Return [X, Y] of the center of cell containing provided text 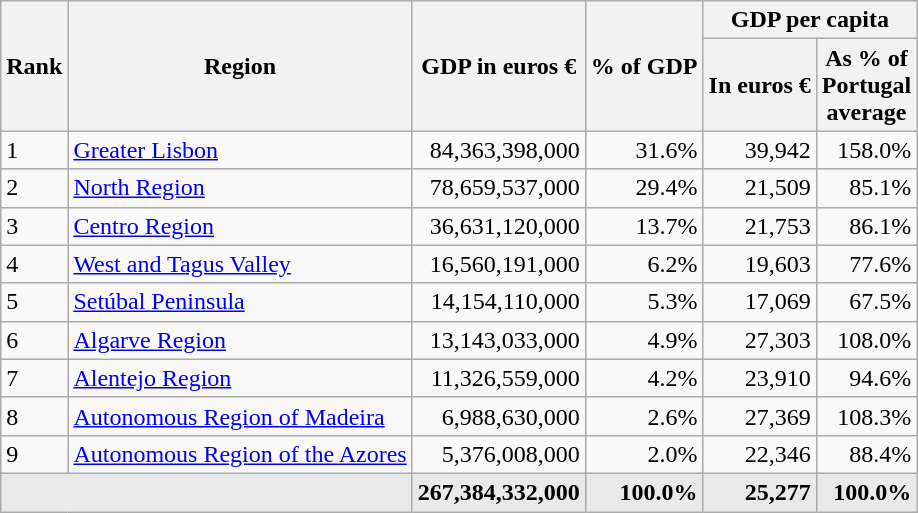
27,303 [760, 340]
78,659,537,000 [498, 188]
West and Tagus Valley [240, 264]
Autonomous Region of Madeira [240, 416]
Region [240, 66]
3 [34, 226]
6,988,630,000 [498, 416]
8 [34, 416]
108.0% [866, 340]
27,369 [760, 416]
29.4% [644, 188]
14,154,110,000 [498, 302]
Rank [34, 66]
84,363,398,000 [498, 150]
GDP in euros € [498, 66]
108.3% [866, 416]
2 [34, 188]
Greater Lisbon [240, 150]
Algarve Region [240, 340]
% of GDP [644, 66]
9 [34, 454]
6 [34, 340]
Alentejo Region [240, 378]
As % ofPortugalaverage [866, 85]
2.0% [644, 454]
13.7% [644, 226]
6.2% [644, 264]
39,942 [760, 150]
5,376,008,000 [498, 454]
267,384,332,000 [498, 492]
4.9% [644, 340]
88.4% [866, 454]
85.1% [866, 188]
94.6% [866, 378]
23,910 [760, 378]
86.1% [866, 226]
7 [34, 378]
19,603 [760, 264]
4 [34, 264]
36,631,120,000 [498, 226]
22,346 [760, 454]
13,143,033,000 [498, 340]
16,560,191,000 [498, 264]
Autonomous Region of the Azores [240, 454]
158.0% [866, 150]
GDP per capita [810, 20]
77.6% [866, 264]
21,509 [760, 188]
67.5% [866, 302]
11,326,559,000 [498, 378]
2.6% [644, 416]
Setúbal Peninsula [240, 302]
21,753 [760, 226]
Centro Region [240, 226]
4.2% [644, 378]
In euros € [760, 85]
17,069 [760, 302]
25,277 [760, 492]
5 [34, 302]
1 [34, 150]
North Region [240, 188]
5.3% [644, 302]
31.6% [644, 150]
